Extract the [X, Y] coordinate from the center of the cell holding the provided text.  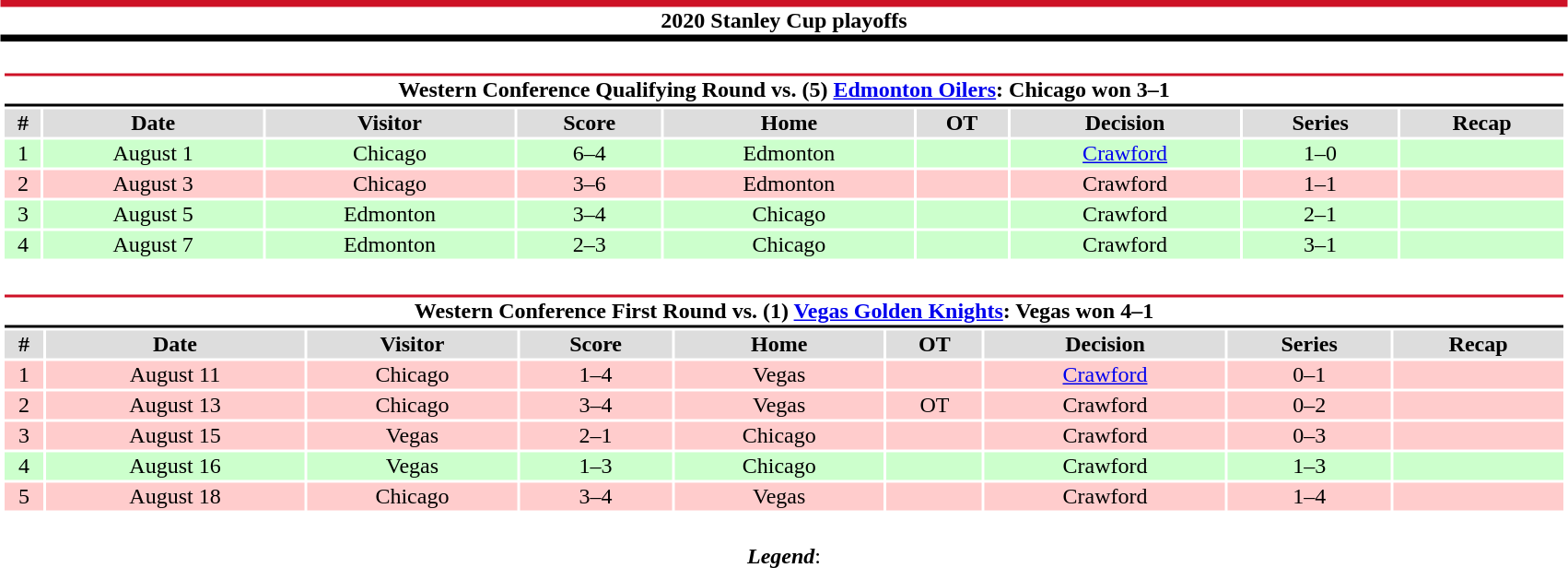
August 16 [175, 466]
August 5 [153, 215]
5 [24, 497]
August 13 [175, 405]
3–1 [1321, 244]
August 3 [153, 183]
2–3 [590, 244]
1–1 [1321, 183]
6–4 [590, 154]
1–0 [1321, 154]
August 18 [175, 497]
2020 Stanley Cup playoffs [784, 20]
August 15 [175, 436]
Western Conference First Round vs. (1) Vegas Golden Knights: Vegas won 4–1 [783, 312]
0–2 [1310, 405]
0–3 [1310, 436]
August 1 [153, 154]
Western Conference Qualifying Round vs. (5) Edmonton Oilers: Chicago won 3–1 [783, 90]
August 7 [153, 244]
3–6 [590, 183]
0–1 [1310, 375]
August 11 [175, 375]
